Output the (x, y) coordinate of the center of the cell containing the given text.  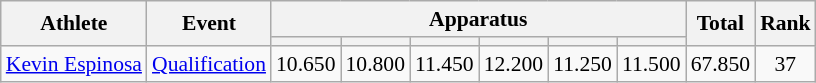
Qualification (209, 64)
10.650 (306, 64)
11.500 (652, 64)
12.200 (514, 64)
11.450 (444, 64)
Rank (786, 24)
37 (786, 64)
Apparatus (478, 19)
Athlete (74, 24)
Kevin Espinosa (74, 64)
Total (720, 24)
11.250 (582, 64)
10.800 (374, 64)
67.850 (720, 64)
Event (209, 24)
